Pinpoint the cell where the given text exists, returning its [x, y] midpoint coordinate. 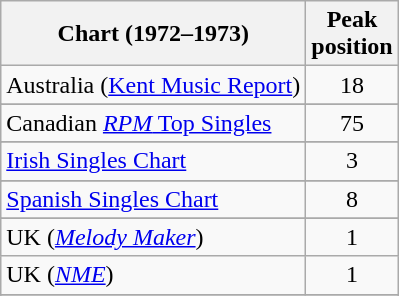
Australia (Kent Music Report) [154, 85]
UK (Melody Maker) [154, 237]
8 [352, 199]
Irish Singles Chart [154, 161]
Spanish Singles Chart [154, 199]
UK (NME) [154, 275]
Chart (1972–1973) [154, 34]
18 [352, 85]
3 [352, 161]
75 [352, 123]
Peakposition [352, 34]
Canadian RPM Top Singles [154, 123]
